Scan for the cell matching the given text and deliver its [x, y] coordinate at center. 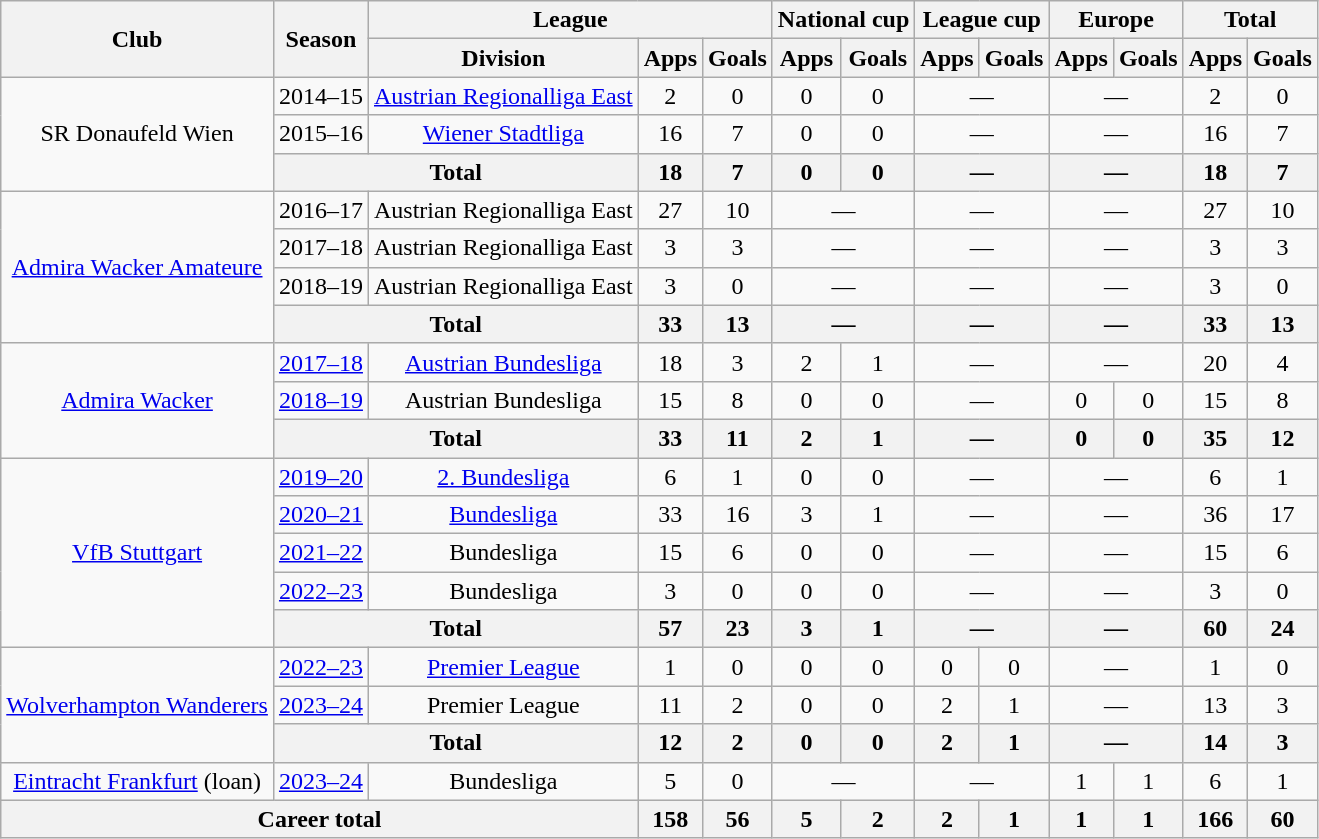
National cup [843, 20]
Season [320, 39]
17 [1283, 515]
2. Bundesliga [503, 477]
57 [670, 629]
2016–17 [320, 210]
Eintracht Frankfurt (loan) [138, 781]
Club [138, 39]
35 [1215, 438]
Wiener Stadtliga [503, 134]
Europe [1116, 20]
Division [503, 58]
2014–15 [320, 96]
2020–21 [320, 515]
158 [670, 819]
56 [738, 819]
24 [1283, 629]
14 [1215, 743]
League cup [982, 20]
Wolverhampton Wanderers [138, 705]
2019–20 [320, 477]
SR Donaufeld Wien [138, 134]
Admira Wacker [138, 400]
4 [1283, 362]
League [570, 20]
166 [1215, 819]
Career total [320, 819]
20 [1215, 362]
Admira Wacker Amateure [138, 267]
VfB Stuttgart [138, 553]
2021–22 [320, 553]
23 [738, 629]
2015–16 [320, 134]
36 [1215, 515]
